Return the [X, Y] coordinate for the center point of the cell that contains the specified text.  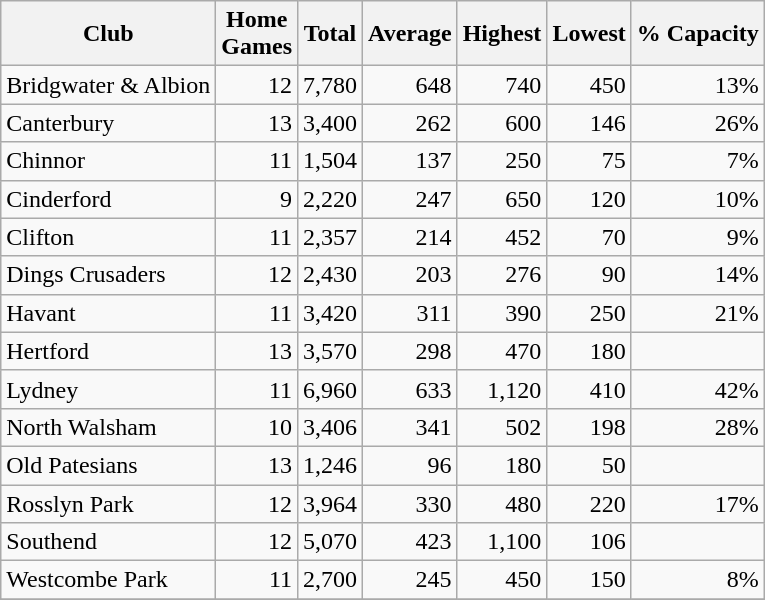
8% [698, 580]
7% [698, 161]
410 [589, 389]
341 [410, 427]
10 [257, 427]
14% [698, 275]
17% [698, 503]
2,220 [330, 199]
298 [410, 351]
198 [589, 427]
480 [502, 503]
42% [698, 389]
Dings Crusaders [108, 275]
Bridgwater & Albion [108, 85]
90 [589, 275]
Havant [108, 313]
650 [502, 199]
75 [589, 161]
HomeGames [257, 34]
600 [502, 123]
330 [410, 503]
247 [410, 199]
262 [410, 123]
1,100 [502, 542]
423 [410, 542]
3,570 [330, 351]
% Capacity [698, 34]
21% [698, 313]
146 [589, 123]
311 [410, 313]
276 [502, 275]
203 [410, 275]
Westcombe Park [108, 580]
452 [502, 237]
70 [589, 237]
1,246 [330, 465]
3,964 [330, 503]
Chinnor [108, 161]
Lowest [589, 34]
150 [589, 580]
10% [698, 199]
Cinderford [108, 199]
648 [410, 85]
Total [330, 34]
2,430 [330, 275]
96 [410, 465]
2,700 [330, 580]
1,504 [330, 161]
3,406 [330, 427]
6,960 [330, 389]
Club [108, 34]
120 [589, 199]
245 [410, 580]
Rosslyn Park [108, 503]
9% [698, 237]
220 [589, 503]
5,070 [330, 542]
Average [410, 34]
13% [698, 85]
28% [698, 427]
Highest [502, 34]
740 [502, 85]
3,420 [330, 313]
214 [410, 237]
50 [589, 465]
1,120 [502, 389]
Hertford [108, 351]
470 [502, 351]
Lydney [108, 389]
633 [410, 389]
390 [502, 313]
106 [589, 542]
Clifton [108, 237]
2,357 [330, 237]
7,780 [330, 85]
9 [257, 199]
137 [410, 161]
3,400 [330, 123]
Old Patesians [108, 465]
Canterbury [108, 123]
North Walsham [108, 427]
502 [502, 427]
Southend [108, 542]
26% [698, 123]
